Detect which cell encompasses the target text, then output its [X, Y] center coordinate. 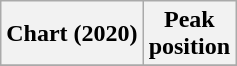
Peak position [189, 34]
Chart (2020) [72, 34]
